Search for the cell housing the specified text and yield its [x, y] center coordinate. 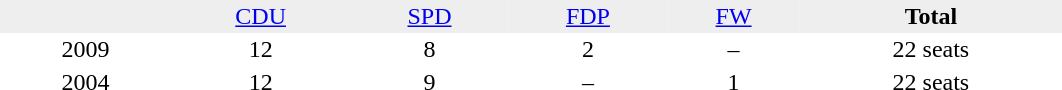
22 seats [931, 50]
FW [734, 16]
SPD [429, 16]
8 [429, 50]
FDP [588, 16]
12 [260, 50]
Total [931, 16]
2 [588, 50]
2009 [86, 50]
CDU [260, 16]
– [734, 50]
